Identify which cell holds the provided text, then report its [x, y] central coordinate. 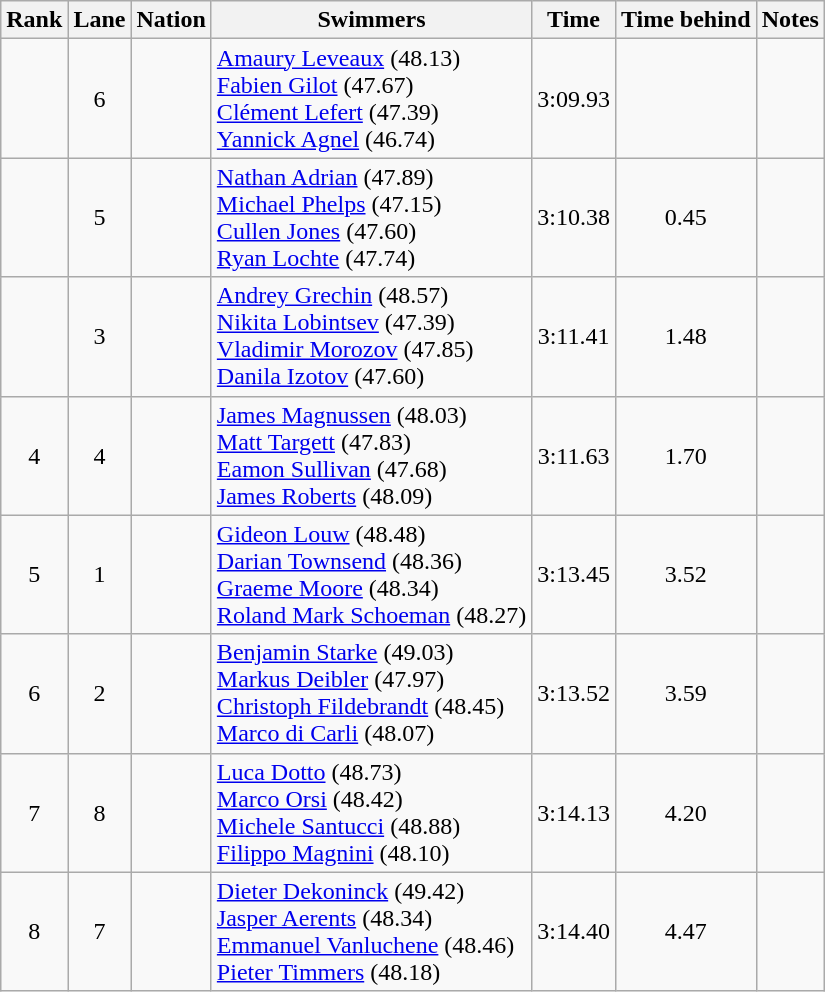
Rank [34, 20]
3:11.63 [574, 456]
3:09.93 [574, 98]
3:13.45 [574, 574]
Benjamin Starke (49.03)Markus Deibler (47.97)Christoph Fildebrandt (48.45)Marco di Carli (48.07) [371, 694]
3:13.52 [574, 694]
3.52 [686, 574]
3.59 [686, 694]
3:14.13 [574, 812]
1 [100, 574]
3 [100, 336]
3:11.41 [574, 336]
Time [574, 20]
3:10.38 [574, 218]
Andrey Grechin (48.57)Nikita Lobintsev (47.39)Vladimir Morozov (47.85)Danila Izotov (47.60) [371, 336]
Dieter Dekoninck (49.42)Jasper Aerents (48.34)Emmanuel Vanluchene (48.46)Pieter Timmers (48.18) [371, 932]
Notes [790, 20]
1.48 [686, 336]
Time behind [686, 20]
Swimmers [371, 20]
4.47 [686, 932]
Nation [171, 20]
Amaury Leveaux (48.13)Fabien Gilot (47.67)Clément Lefert (47.39)Yannick Agnel (46.74) [371, 98]
3:14.40 [574, 932]
Lane [100, 20]
Gideon Louw (48.48)Darian Townsend (48.36)Graeme Moore (48.34)Roland Mark Schoeman (48.27) [371, 574]
Nathan Adrian (47.89)Michael Phelps (47.15)Cullen Jones (47.60)Ryan Lochte (47.74) [371, 218]
0.45 [686, 218]
Luca Dotto (48.73)Marco Orsi (48.42)Michele Santucci (48.88)Filippo Magnini (48.10) [371, 812]
1.70 [686, 456]
4.20 [686, 812]
2 [100, 694]
James Magnussen (48.03)Matt Targett (47.83)Eamon Sullivan (47.68)James Roberts (48.09) [371, 456]
